Detect which cell encompasses the target text, then output its [x, y] center coordinate. 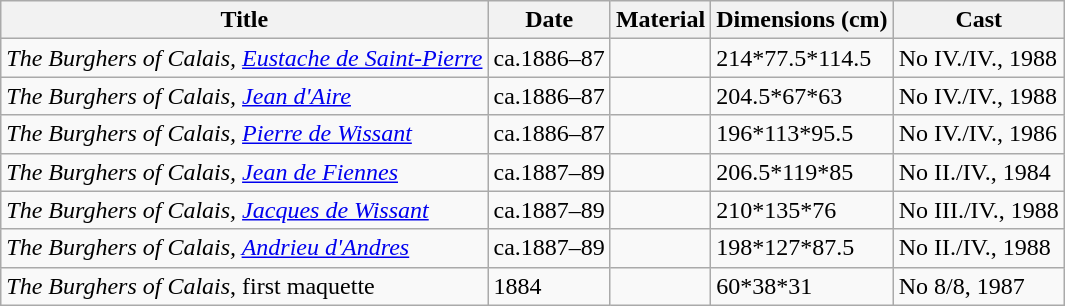
206.5*119*85 [802, 172]
No II./IV., 1984 [978, 172]
The Burghers of Calais, Pierre de Wissant [244, 134]
The Burghers of Calais, Jean d'Aire [244, 96]
Title [244, 20]
No II./IV., 1988 [978, 248]
The Burghers of Calais, Eustache de Saint-Pierre [244, 58]
No 8/8, 1987 [978, 286]
The Burghers of Calais, first maquette [244, 286]
204.5*67*63 [802, 96]
The Burghers of Calais, Jacques de Wissant [244, 210]
No III./IV., 1988 [978, 210]
Date [549, 20]
The Burghers of Calais, Jean de Fiennes [244, 172]
214*77.5*114.5 [802, 58]
Material [660, 20]
1884 [549, 286]
No IV./IV., 1986 [978, 134]
The Burghers of Calais, Andrieu d'Andres [244, 248]
60*38*31 [802, 286]
Cast [978, 20]
196*113*95.5 [802, 134]
Dimensions (cm) [802, 20]
210*135*76 [802, 210]
198*127*87.5 [802, 248]
